Search for the cell housing the specified text and yield its (x, y) center coordinate. 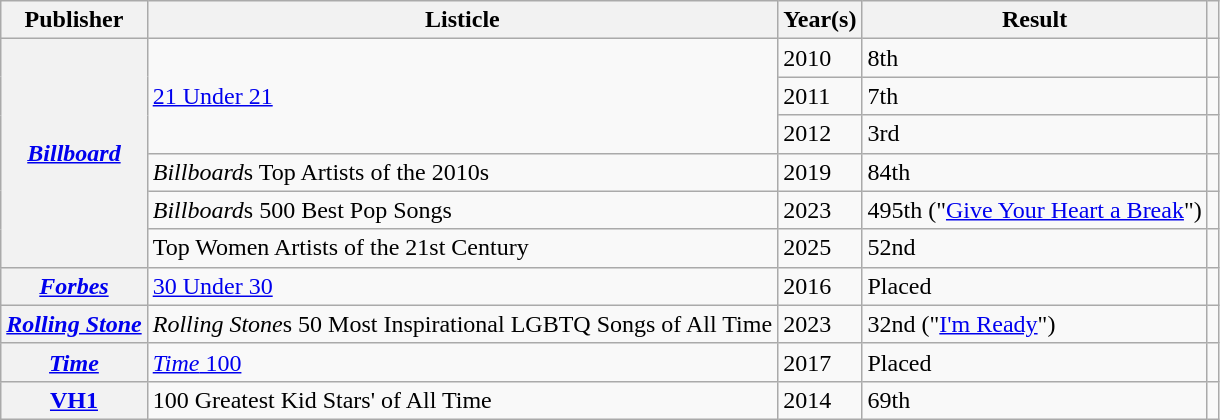
8th (1034, 58)
32nd ("I'm Ready") (1034, 324)
Rolling Stone (74, 324)
Time 100 (462, 362)
Forbes (74, 286)
84th (1034, 172)
Billboards 500 Best Pop Songs (462, 210)
3rd (1034, 134)
2012 (820, 134)
Listicle (462, 20)
2025 (820, 248)
2019 (820, 172)
Time (74, 362)
495th ("Give Your Heart a Break") (1034, 210)
Billboard (74, 153)
69th (1034, 400)
Top Women Artists of the 21st Century (462, 248)
Result (1034, 20)
52nd (1034, 248)
Rolling Stones 50 Most Inspirational LGBTQ Songs of All Time (462, 324)
7th (1034, 96)
21 Under 21 (462, 96)
VH1 (74, 400)
2016 (820, 286)
100 Greatest Kid Stars' of All Time (462, 400)
2014 (820, 400)
2010 (820, 58)
Billboards Top Artists of the 2010s (462, 172)
Publisher (74, 20)
2011 (820, 96)
2017 (820, 362)
30 Under 30 (462, 286)
Year(s) (820, 20)
